Scan for the cell matching the given text and deliver its (x, y) coordinate at center. 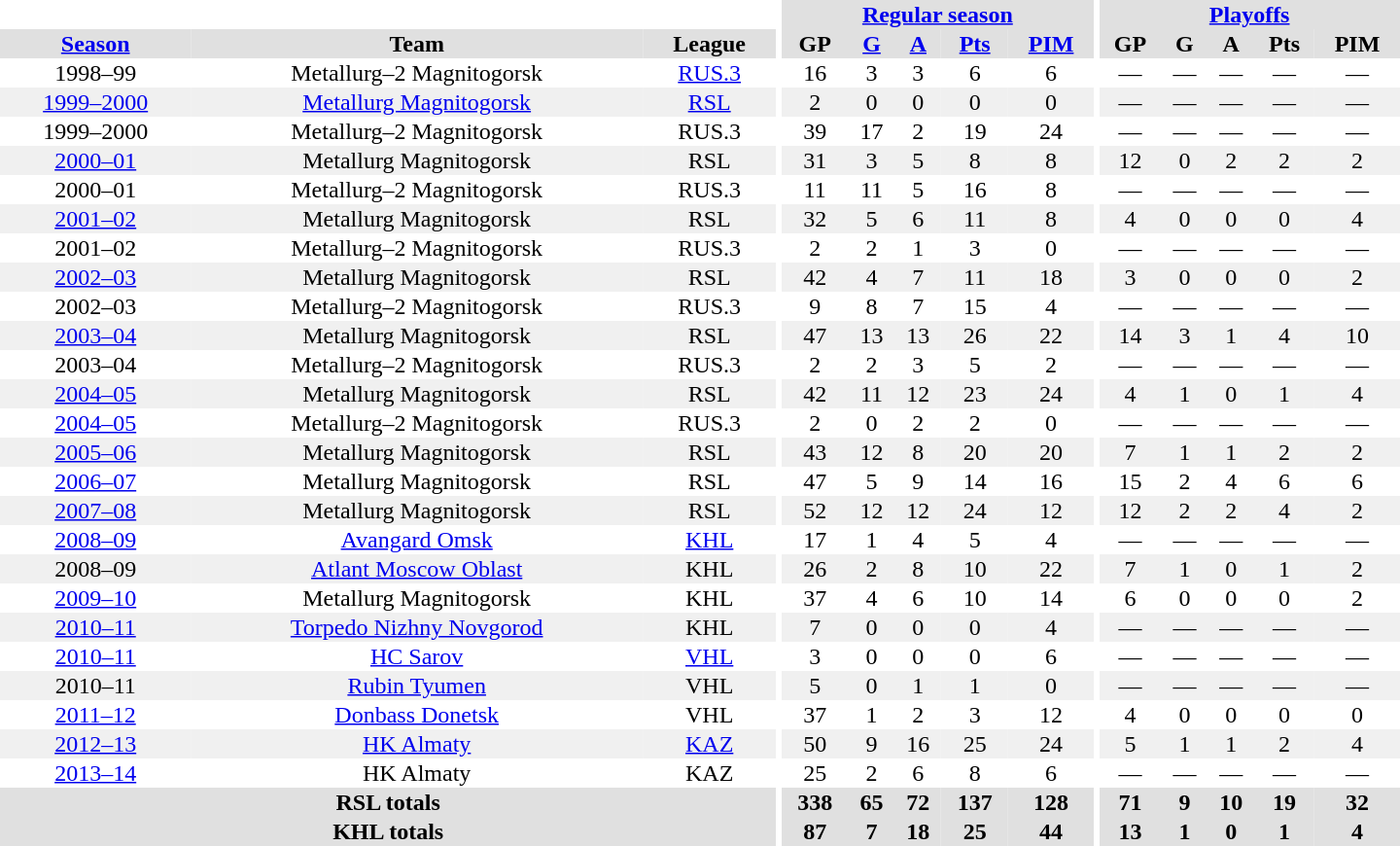
2005–06 (95, 452)
87 (815, 831)
2009–10 (95, 598)
338 (815, 802)
Torpedo Nizhny Novgorod (416, 627)
43 (815, 452)
71 (1130, 802)
31 (815, 160)
137 (974, 802)
RSL totals (388, 802)
128 (1051, 802)
50 (815, 744)
2012–13 (95, 744)
Donbass Donetsk (416, 715)
League (710, 44)
2013–14 (95, 773)
Rubin Tyumen (416, 686)
Atlant Moscow Oblast (416, 569)
44 (1051, 831)
72 (918, 802)
Playoffs (1249, 15)
2011–12 (95, 715)
65 (872, 802)
Team (416, 44)
Avangard Omsk (416, 540)
23 (974, 394)
KHL totals (388, 831)
2007–08 (95, 511)
HC Sarov (416, 656)
39 (815, 131)
2006–07 (95, 481)
52 (815, 511)
Regular season (937, 15)
Season (95, 44)
1998–99 (95, 73)
